Find where the given text appears and provide that cell's center as (x, y) coordinate. 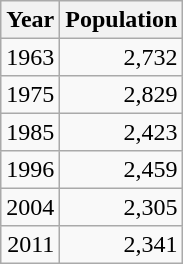
2004 (30, 206)
2,732 (122, 56)
2,341 (122, 244)
2,829 (122, 94)
1963 (30, 56)
2011 (30, 244)
Year (30, 20)
1975 (30, 94)
2,305 (122, 206)
1996 (30, 170)
2,459 (122, 170)
1985 (30, 132)
2,423 (122, 132)
Population (122, 20)
